Identify which cell holds the provided text, then report its [X, Y] central coordinate. 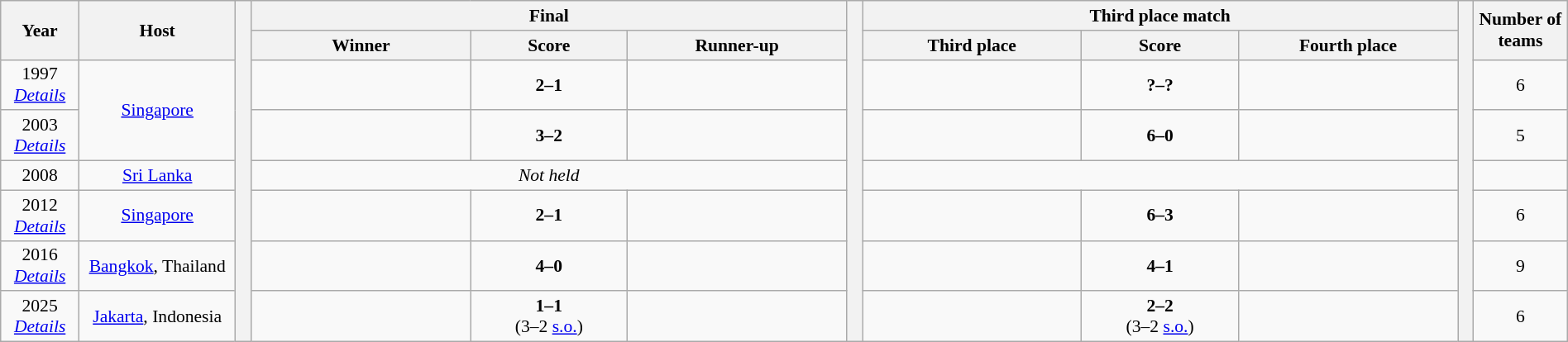
Runner-up [738, 45]
2016Details [40, 266]
2003Details [40, 135]
Year [40, 30]
Final [549, 16]
4–1 [1159, 266]
Sri Lanka [157, 176]
6–0 [1159, 135]
Number of teams [1520, 30]
Jakarta, Indonesia [157, 317]
Not held [549, 176]
4–0 [549, 266]
5 [1520, 135]
Third place match [1160, 16]
2012Details [40, 215]
2008 [40, 176]
2–2(3–2 s.o.) [1159, 317]
?–? [1159, 84]
Third place [973, 45]
2025Details [40, 317]
1997Details [40, 84]
3–2 [549, 135]
6–3 [1159, 215]
Host [157, 30]
Winner [361, 45]
1–1(3–2 s.o.) [549, 317]
Bangkok, Thailand [157, 266]
9 [1520, 266]
Fourth place [1348, 45]
